Identify which cell holds the provided text, then report its [X, Y] central coordinate. 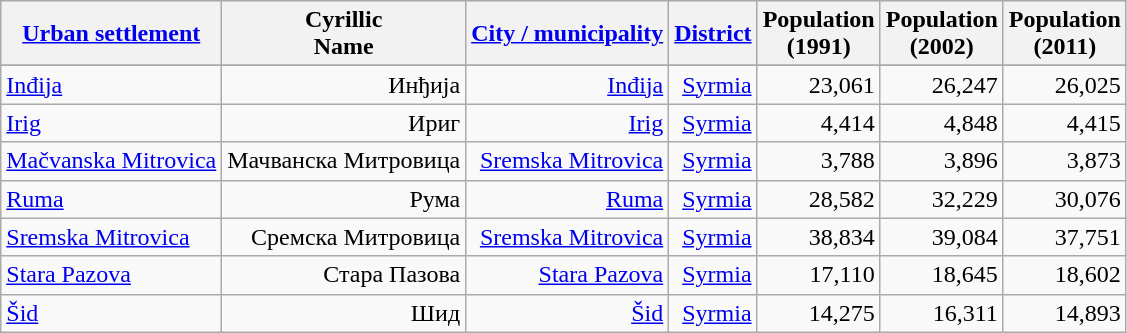
28,582 [818, 199]
District [713, 34]
26,025 [1064, 85]
14,893 [1064, 313]
30,076 [1064, 199]
Population(2011) [1064, 34]
Urban settlement [112, 34]
Шид [344, 313]
23,061 [818, 85]
3,873 [1064, 161]
4,415 [1064, 123]
14,275 [818, 313]
26,247 [942, 85]
Mačvanska Mitrovica [112, 161]
Инђија [344, 85]
City / municipality [568, 34]
Ириг [344, 123]
4,414 [818, 123]
37,751 [1064, 237]
39,084 [942, 237]
Мачванска Митровица [344, 161]
Population(2002) [942, 34]
17,110 [818, 275]
Стара Пазова [344, 275]
Рума [344, 199]
18,645 [942, 275]
Сремска Митровица [344, 237]
16,311 [942, 313]
18,602 [1064, 275]
Population(1991) [818, 34]
32,229 [942, 199]
4,848 [942, 123]
38,834 [818, 237]
CyrillicName [344, 34]
3,788 [818, 161]
3,896 [942, 161]
